Capture the cell that displays the provided text and extract its (x, y) central coordinate. 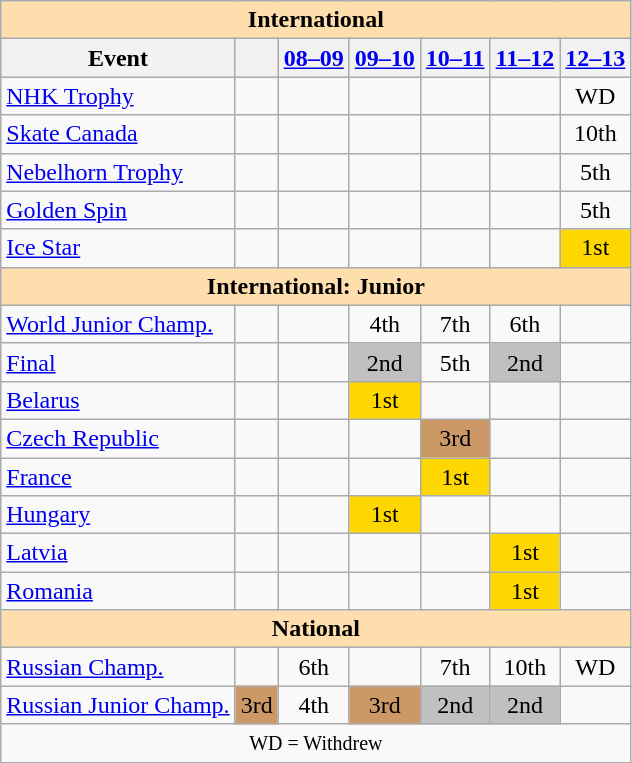
10–11 (455, 58)
WD = Withdrew (316, 743)
International (316, 20)
Nebelhorn Trophy (118, 172)
12–13 (596, 58)
Final (118, 362)
Belarus (118, 400)
NHK Trophy (118, 96)
Romania (118, 591)
Event (118, 58)
National (316, 629)
11–12 (525, 58)
France (118, 477)
Hungary (118, 515)
International: Junior (316, 286)
08–09 (314, 58)
Ice Star (118, 248)
09–10 (384, 58)
World Junior Champ. (118, 324)
Golden Spin (118, 210)
Skate Canada (118, 134)
Russian Junior Champ. (118, 705)
Latvia (118, 553)
Russian Champ. (118, 667)
Czech Republic (118, 438)
